Detect which cell encompasses the target text, then output its (x, y) center coordinate. 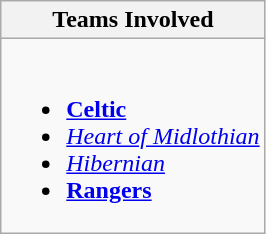
Teams Involved (133, 20)
CelticHeart of MidlothianHibernianRangers (133, 136)
